Pinpoint the cell where the given text exists, returning its [x, y] midpoint coordinate. 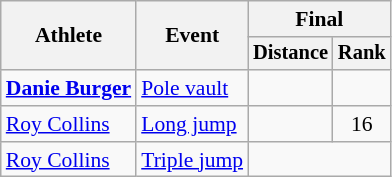
Pole vault [192, 88]
Athlete [68, 36]
Distance [290, 54]
Final [319, 19]
Long jump [192, 124]
Roy Collins [68, 124]
Danie Burger [68, 88]
16 [362, 124]
Event [192, 36]
Rank [362, 54]
